Provide the [x, y] coordinate of the cell's center where the given text is located.  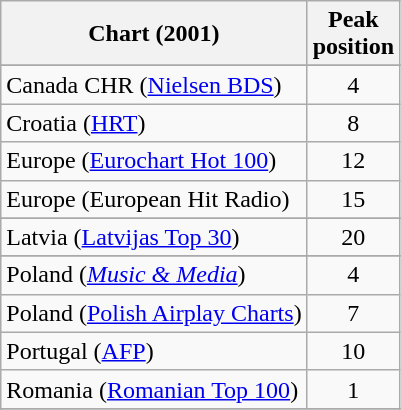
Europe (Eurochart Hot 100) [154, 161]
8 [353, 123]
Romania (Romanian Top 100) [154, 389]
Latvia (Latvijas Top 30) [154, 237]
Chart (2001) [154, 34]
Peakposition [353, 34]
Canada CHR (Nielsen BDS) [154, 85]
1 [353, 389]
Poland (Music & Media) [154, 275]
20 [353, 237]
Europe (European Hit Radio) [154, 199]
Portugal (AFP) [154, 351]
12 [353, 161]
Poland (Polish Airplay Charts) [154, 313]
7 [353, 313]
15 [353, 199]
Croatia (HRT) [154, 123]
10 [353, 351]
